Return (X, Y) of the center of cell containing provided text 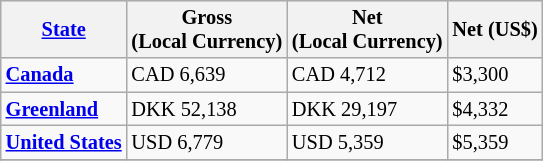
USD 6,779 (207, 142)
USD 5,359 (367, 142)
$4,332 (494, 109)
DKK 52,138 (207, 109)
$3,300 (494, 75)
Canada (64, 75)
$5,359 (494, 142)
Net (US$) (494, 29)
State (64, 29)
DKK 29,197 (367, 109)
Gross(Local Currency) (207, 29)
CAD 6,639 (207, 75)
United States (64, 142)
Net(Local Currency) (367, 29)
Greenland (64, 109)
CAD 4,712 (367, 75)
